Output the [X, Y] coordinate of the center of the cell containing the given text.  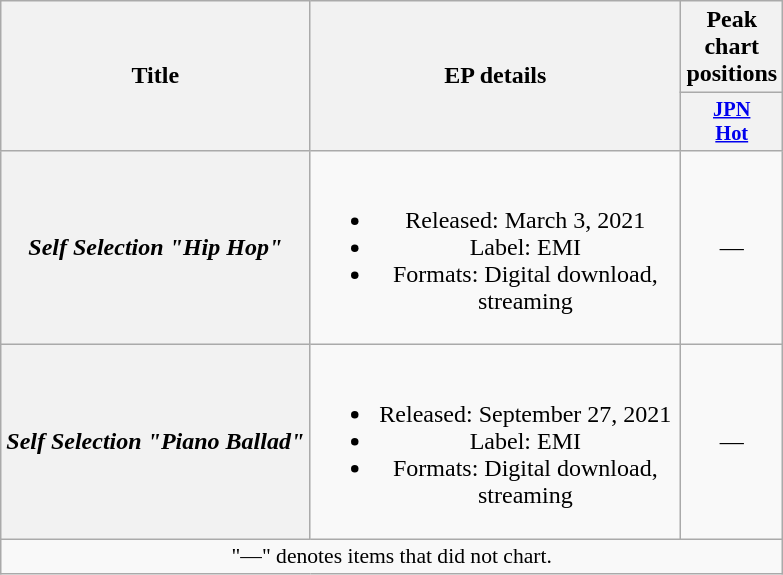
Peak chart positions [732, 47]
Released: September 27, 2021Label: EMIFormats: Digital download, streaming [496, 442]
Title [156, 76]
Self Selection "Piano Ballad" [156, 442]
JPNHot [732, 122]
"—" denotes items that did not chart. [392, 557]
Self Selection "Hip Hop" [156, 247]
EP details [496, 76]
Released: March 3, 2021Label: EMIFormats: Digital download, streaming [496, 247]
